Pinpoint the cell where the given text exists, returning its (X, Y) midpoint coordinate. 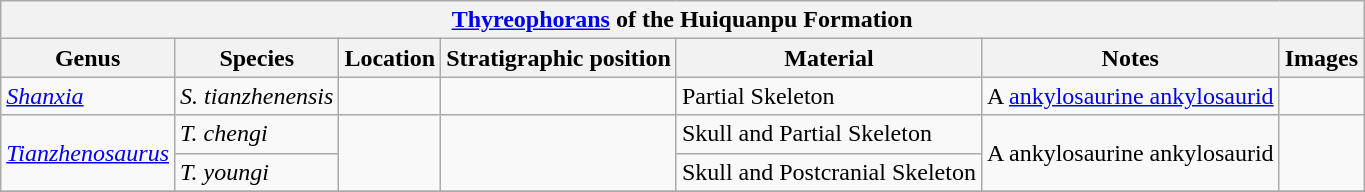
Partial Skeleton (828, 96)
Genus (88, 58)
Skull and Partial Skeleton (828, 134)
T. youngi (257, 172)
Stratigraphic position (559, 58)
Material (828, 58)
Location (390, 58)
Tianzhenosaurus (88, 153)
Thyreophorans of the Huiquanpu Formation (682, 20)
Shanxia (88, 96)
Notes (1130, 58)
Skull and Postcranial Skeleton (828, 172)
T. chengi (257, 134)
Species (257, 58)
Images (1321, 58)
S. tianzhenensis (257, 96)
